Output the (X, Y) coordinate of the center of the cell containing the given text.  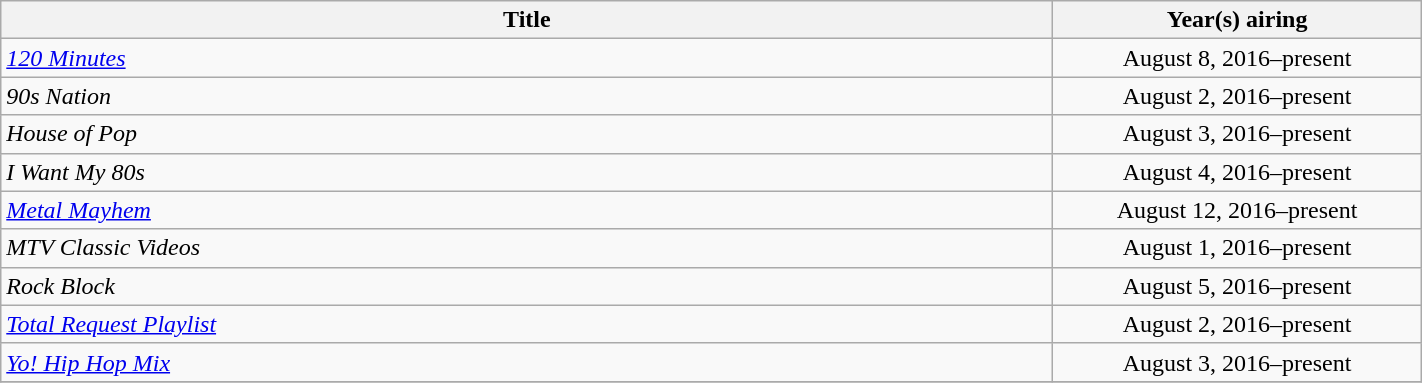
House of Pop (527, 134)
Year(s) airing (1237, 20)
August 4, 2016–present (1237, 172)
Rock Block (527, 286)
120 Minutes (527, 58)
August 12, 2016–present (1237, 210)
90s Nation (527, 96)
August 8, 2016–present (1237, 58)
Metal Mayhem (527, 210)
Title (527, 20)
I Want My 80s (527, 172)
Total Request Playlist (527, 324)
August 1, 2016–present (1237, 248)
August 5, 2016–present (1237, 286)
Yo! Hip Hop Mix (527, 362)
MTV Classic Videos (527, 248)
